Identify which cell holds the provided text, then report its [x, y] central coordinate. 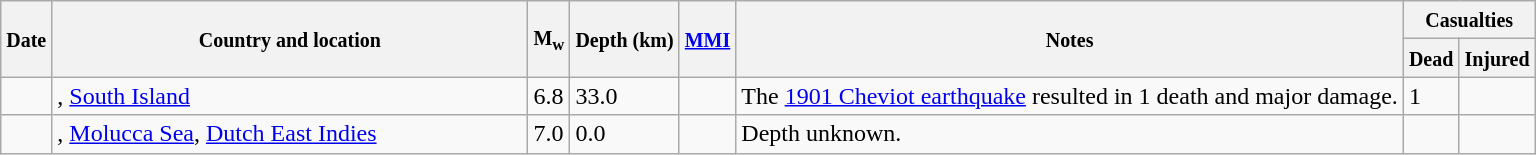
, Molucca Sea, Dutch East Indies [290, 134]
6.8 [549, 96]
, South Island [290, 96]
Depth (km) [624, 39]
Mw [549, 39]
33.0 [624, 96]
Country and location [290, 39]
MMI [708, 39]
Dead [1431, 58]
1 [1431, 96]
Casualties [1469, 20]
Date [26, 39]
Notes [1070, 39]
Depth unknown. [1070, 134]
The 1901 Cheviot earthquake resulted in 1 death and major damage. [1070, 96]
Injured [1497, 58]
7.0 [549, 134]
0.0 [624, 134]
